Determine the [X, Y] coordinate at the center of the cell enclosing the given text.  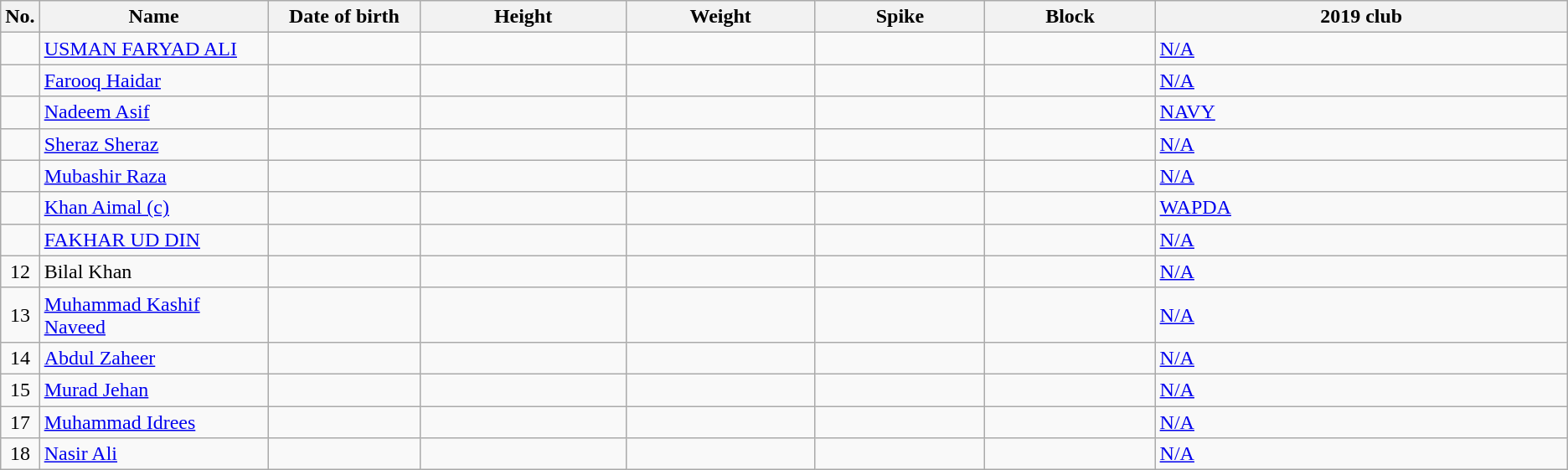
2019 club [1361, 17]
WAPDA [1361, 208]
Farooq Haidar [154, 80]
No. [20, 17]
12 [20, 271]
Murad Jehan [154, 390]
Nasir Ali [154, 454]
15 [20, 390]
Name [154, 17]
Khan Aimal (c) [154, 208]
17 [20, 421]
FAKHAR UD DIN [154, 240]
Muhammad Kashif Naveed [154, 315]
14 [20, 358]
Weight [720, 17]
Spike [900, 17]
Sheraz Sheraz [154, 144]
Height [523, 17]
Date of birth [344, 17]
Mubashir Raza [154, 176]
Abdul Zaheer [154, 358]
Muhammad Idrees [154, 421]
Nadeem Asif [154, 112]
NAVY [1361, 112]
13 [20, 315]
USMAN FARYAD ALI [154, 49]
Block [1070, 17]
18 [20, 454]
Bilal Khan [154, 271]
